Extract the [x, y] coordinate from the center of the cell holding the provided text.  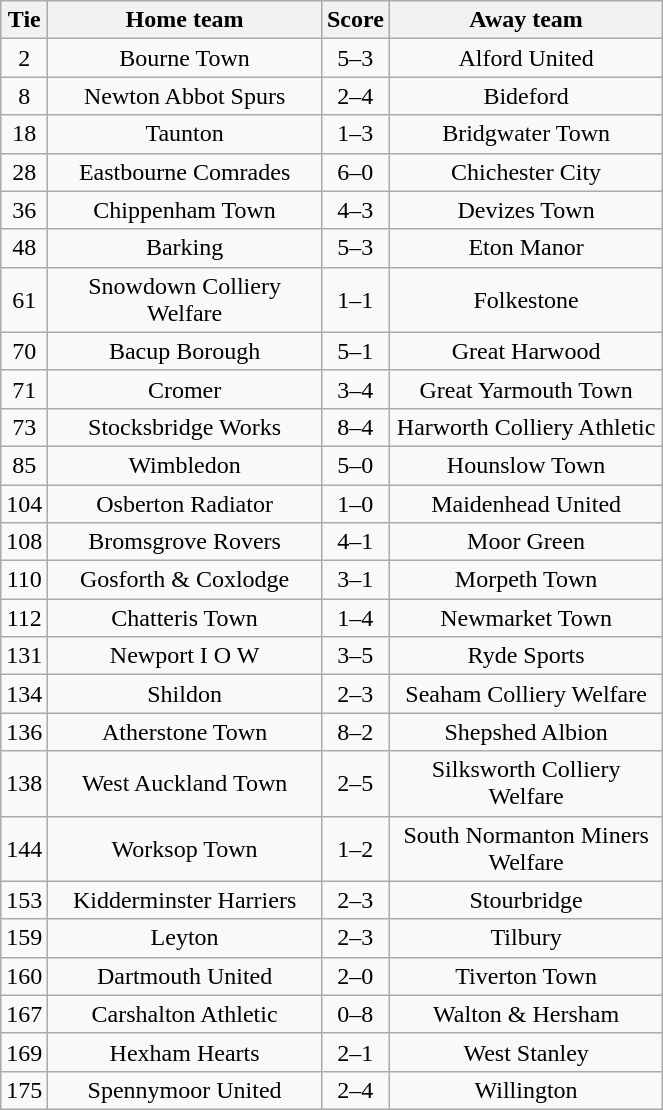
Home team [185, 20]
18 [24, 134]
1–1 [355, 300]
104 [24, 503]
Newton Abbot Spurs [185, 96]
169 [24, 1052]
Moor Green [526, 542]
Carshalton Athletic [185, 1014]
Kidderminster Harriers [185, 900]
Eastbourne Comrades [185, 172]
61 [24, 300]
3–1 [355, 580]
1–0 [355, 503]
Atherstone Town [185, 732]
4–3 [355, 210]
159 [24, 938]
Bridgwater Town [526, 134]
134 [24, 694]
Walton & Hersham [526, 1014]
Harworth Colliery Athletic [526, 427]
Great Harwood [526, 351]
Osberton Radiator [185, 503]
8–2 [355, 732]
85 [24, 465]
Worksop Town [185, 848]
Chatteris Town [185, 618]
175 [24, 1090]
Hexham Hearts [185, 1052]
Cromer [185, 389]
Tiverton Town [526, 976]
Eton Manor [526, 248]
3–4 [355, 389]
5–0 [355, 465]
Hounslow Town [526, 465]
Tie [24, 20]
4–1 [355, 542]
8–4 [355, 427]
Devizes Town [526, 210]
6–0 [355, 172]
Morpeth Town [526, 580]
138 [24, 784]
Bideford [526, 96]
48 [24, 248]
2–0 [355, 976]
Bromsgrove Rovers [185, 542]
South Normanton Miners Welfare [526, 848]
West Stanley [526, 1052]
Folkestone [526, 300]
Chippenham Town [185, 210]
Seaham Colliery Welfare [526, 694]
Newmarket Town [526, 618]
112 [24, 618]
110 [24, 580]
Wimbledon [185, 465]
2 [24, 58]
136 [24, 732]
Great Yarmouth Town [526, 389]
Barking [185, 248]
5–1 [355, 351]
1–2 [355, 848]
8 [24, 96]
Willington [526, 1090]
Shepshed Albion [526, 732]
167 [24, 1014]
Away team [526, 20]
131 [24, 656]
144 [24, 848]
153 [24, 900]
28 [24, 172]
Chichester City [526, 172]
71 [24, 389]
Gosforth & Coxlodge [185, 580]
Bacup Borough [185, 351]
Alford United [526, 58]
Dartmouth United [185, 976]
2–1 [355, 1052]
108 [24, 542]
Score [355, 20]
West Auckland Town [185, 784]
Tilbury [526, 938]
73 [24, 427]
0–8 [355, 1014]
160 [24, 976]
36 [24, 210]
Stourbridge [526, 900]
3–5 [355, 656]
Snowdown Colliery Welfare [185, 300]
Ryde Sports [526, 656]
Spennymoor United [185, 1090]
Silksworth Colliery Welfare [526, 784]
1–3 [355, 134]
Shildon [185, 694]
Maidenhead United [526, 503]
1–4 [355, 618]
Newport I O W [185, 656]
Bourne Town [185, 58]
Taunton [185, 134]
Stocksbridge Works [185, 427]
70 [24, 351]
Leyton [185, 938]
2–5 [355, 784]
